Scan for the cell matching the given text and deliver its [x, y] coordinate at center. 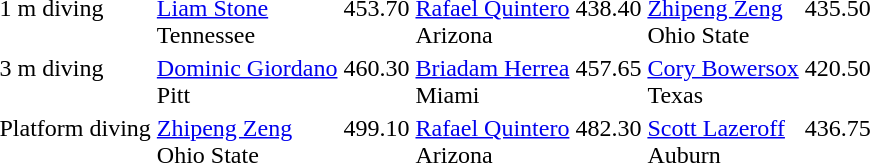
Cory Bowersox Texas [723, 82]
457.65 [608, 82]
460.30 [376, 82]
Briadam Herrea Miami [492, 82]
Dominic Giordano Pitt [247, 82]
